Capture the cell that displays the provided text and extract its (X, Y) central coordinate. 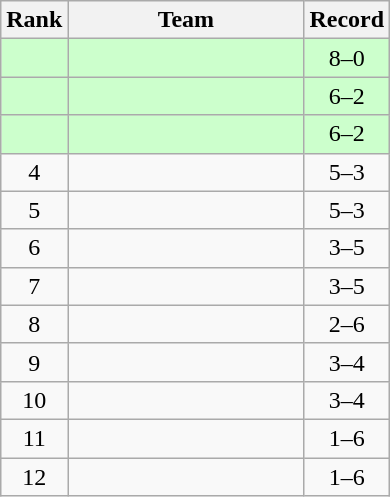
Record (347, 20)
2–6 (347, 324)
Rank (34, 20)
8 (34, 324)
9 (34, 362)
4 (34, 172)
8–0 (347, 58)
6 (34, 248)
10 (34, 400)
Team (186, 20)
5 (34, 210)
11 (34, 438)
12 (34, 477)
7 (34, 286)
